Pinpoint the cell where the given text exists, returning its (X, Y) midpoint coordinate. 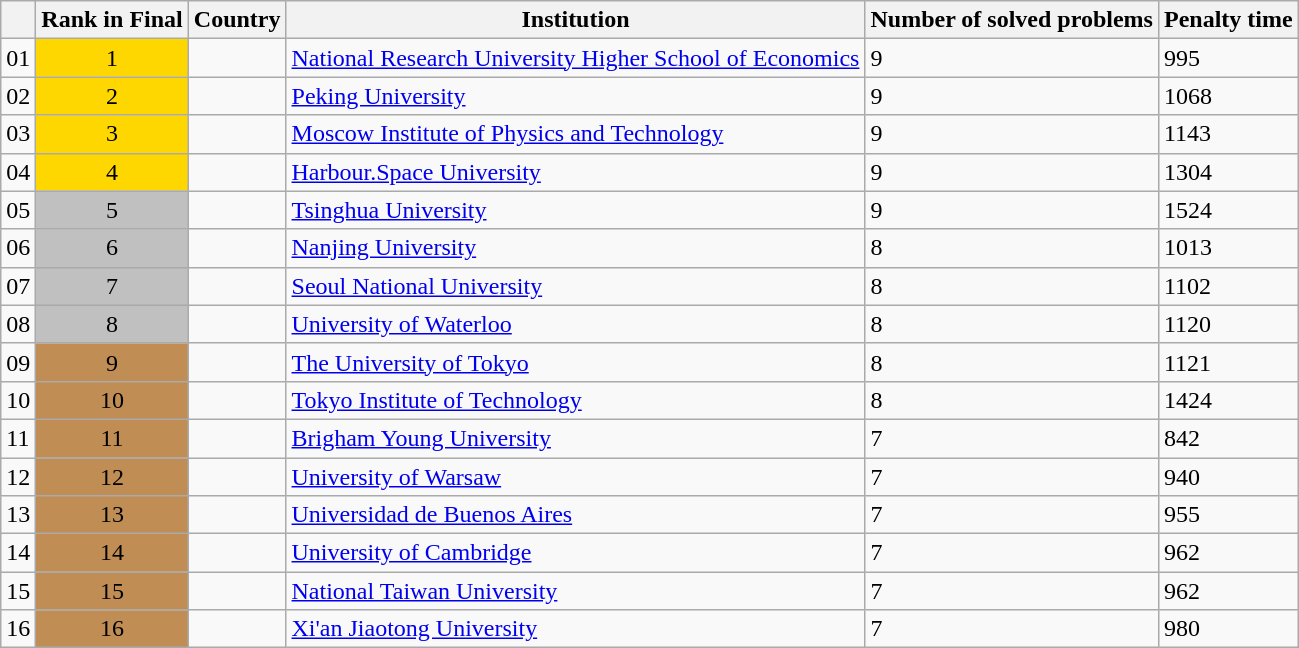
5 (112, 210)
1 (112, 58)
05 (18, 210)
Peking University (576, 96)
03 (18, 134)
Brigham Young University (576, 438)
Tokyo Institute of Technology (576, 400)
Universidad de Buenos Aires (576, 515)
Number of solved problems (1012, 20)
07 (18, 286)
Moscow Institute of Physics and Technology (576, 134)
955 (1228, 515)
995 (1228, 58)
Harbour.Space University (576, 172)
6 (112, 248)
04 (18, 172)
1102 (1228, 286)
1424 (1228, 400)
1304 (1228, 172)
02 (18, 96)
Institution (576, 20)
4 (112, 172)
University of Waterloo (576, 324)
National Research University Higher School of Economics (576, 58)
Rank in Final (112, 20)
1143 (1228, 134)
Xi'an Jiaotong University (576, 629)
Nanjing University (576, 248)
Country (237, 20)
Seoul National University (576, 286)
1121 (1228, 362)
09 (18, 362)
University of Warsaw (576, 477)
842 (1228, 438)
1013 (1228, 248)
National Taiwan University (576, 591)
1524 (1228, 210)
1068 (1228, 96)
980 (1228, 629)
University of Cambridge (576, 553)
Penalty time (1228, 20)
01 (18, 58)
1120 (1228, 324)
Tsinghua University (576, 210)
3 (112, 134)
08 (18, 324)
940 (1228, 477)
06 (18, 248)
2 (112, 96)
The University of Tokyo (576, 362)
